From the cell containing the given text, extract its center point as (x, y) coordinate. 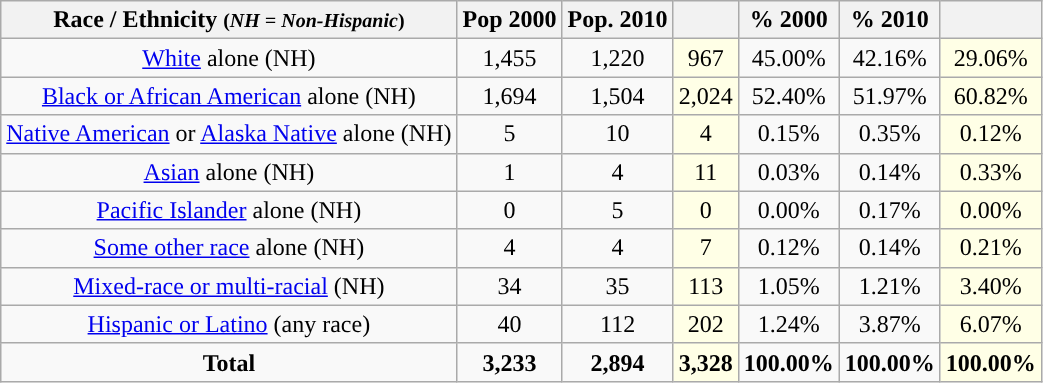
967 (706, 58)
1.21% (890, 286)
1,220 (618, 58)
113 (706, 286)
% 2000 (788, 20)
Mixed-race or multi-racial (NH) (229, 286)
1 (510, 172)
Race / Ethnicity (NH = Non-Hispanic) (229, 20)
1.24% (788, 324)
1.05% (788, 286)
Black or African American alone (NH) (229, 96)
7 (706, 248)
42.16% (890, 58)
Some other race alone (NH) (229, 248)
2,894 (618, 362)
10 (618, 134)
Pacific Islander alone (NH) (229, 210)
6.07% (990, 324)
1,455 (510, 58)
45.00% (788, 58)
3.40% (990, 286)
3,328 (706, 362)
1,504 (618, 96)
3.87% (890, 324)
0.17% (890, 210)
0.15% (788, 134)
White alone (NH) (229, 58)
Asian alone (NH) (229, 172)
0.03% (788, 172)
0.35% (890, 134)
60.82% (990, 96)
29.06% (990, 58)
40 (510, 324)
0.21% (990, 248)
34 (510, 286)
11 (706, 172)
Pop. 2010 (618, 20)
Native American or Alaska Native alone (NH) (229, 134)
1,694 (510, 96)
52.40% (788, 96)
% 2010 (890, 20)
202 (706, 324)
112 (618, 324)
Pop 2000 (510, 20)
51.97% (890, 96)
3,233 (510, 362)
35 (618, 286)
0.33% (990, 172)
Hispanic or Latino (any race) (229, 324)
2,024 (706, 96)
Total (229, 362)
